Capture the cell that displays the provided text and extract its [x, y] central coordinate. 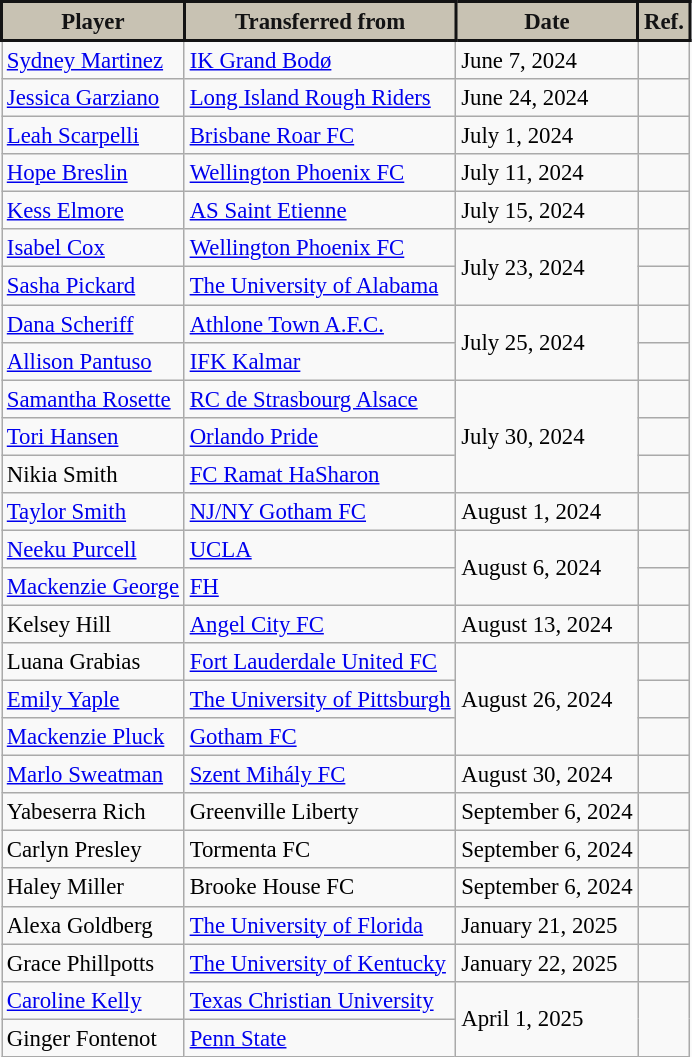
Ginger Fontenot [94, 1038]
Fort Lauderdale United FC [320, 662]
Emily Yaple [94, 700]
Alexa Goldberg [94, 925]
July 11, 2024 [547, 173]
Angel City FC [320, 624]
Grace Phillpotts [94, 963]
August 1, 2024 [547, 512]
Samantha Rosette [94, 399]
Mackenzie Pluck [94, 737]
UCLA [320, 549]
July 1, 2024 [547, 136]
The University of Florida [320, 925]
Kelsey Hill [94, 624]
Carlyn Presley [94, 850]
June 7, 2024 [547, 60]
Leah Scarpelli [94, 136]
Szent Mihály FC [320, 775]
Haley Miller [94, 888]
Brisbane Roar FC [320, 136]
Taylor Smith [94, 512]
AS Saint Etienne [320, 211]
Sydney Martinez [94, 60]
July 23, 2024 [547, 268]
FC Ramat HaSharon [320, 474]
The University of Pittsburgh [320, 700]
The University of Kentucky [320, 963]
NJ/NY Gotham FC [320, 512]
Kess Elmore [94, 211]
Neeku Purcell [94, 549]
Nikia Smith [94, 474]
Texas Christian University [320, 1000]
Dana Scheriff [94, 324]
April 1, 2025 [547, 1018]
Player [94, 22]
Marlo Sweatman [94, 775]
IK Grand Bodø [320, 60]
Yabeserra Rich [94, 812]
FH [320, 587]
January 22, 2025 [547, 963]
July 30, 2024 [547, 436]
Tormenta FC [320, 850]
Orlando Pride [320, 436]
January 21, 2025 [547, 925]
August 30, 2024 [547, 775]
RC de Strasbourg Alsace [320, 399]
Isabel Cox [94, 249]
Allison Pantuso [94, 361]
July 25, 2024 [547, 342]
July 15, 2024 [547, 211]
August 26, 2024 [547, 700]
Brooke House FC [320, 888]
Ref. [664, 22]
Jessica Garziano [94, 98]
Tori Hansen [94, 436]
Long Island Rough Riders [320, 98]
August 6, 2024 [547, 568]
Penn State [320, 1038]
Sasha Pickard [94, 286]
Greenville Liberty [320, 812]
August 13, 2024 [547, 624]
Hope Breslin [94, 173]
IFK Kalmar [320, 361]
Gotham FC [320, 737]
Caroline Kelly [94, 1000]
Luana Grabias [94, 662]
Transferred from [320, 22]
The University of Alabama [320, 286]
Date [547, 22]
Mackenzie George [94, 587]
Athlone Town A.F.C. [320, 324]
June 24, 2024 [547, 98]
